Extract the [X, Y] coordinate from the center of the cell holding the provided text.  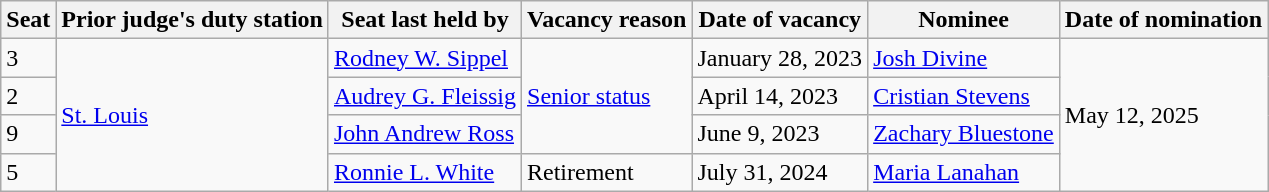
Date of vacancy [780, 20]
Maria Lanahan [964, 172]
June 9, 2023 [780, 134]
Senior status [607, 96]
Audrey G. Fleissig [424, 96]
St. Louis [192, 115]
Vacancy reason [607, 20]
9 [28, 134]
Zachary Bluestone [964, 134]
January 28, 2023 [780, 58]
Prior judge's duty station [192, 20]
Date of nomination [1163, 20]
July 31, 2024 [780, 172]
Ronnie L. White [424, 172]
Cristian Stevens [964, 96]
Nominee [964, 20]
Seat last held by [424, 20]
Seat [28, 20]
April 14, 2023 [780, 96]
Retirement [607, 172]
Rodney W. Sippel [424, 58]
John Andrew Ross [424, 134]
2 [28, 96]
May 12, 2025 [1163, 115]
Josh Divine [964, 58]
5 [28, 172]
3 [28, 58]
